Provide the (x, y) coordinate of the cell's center where the given text is located.  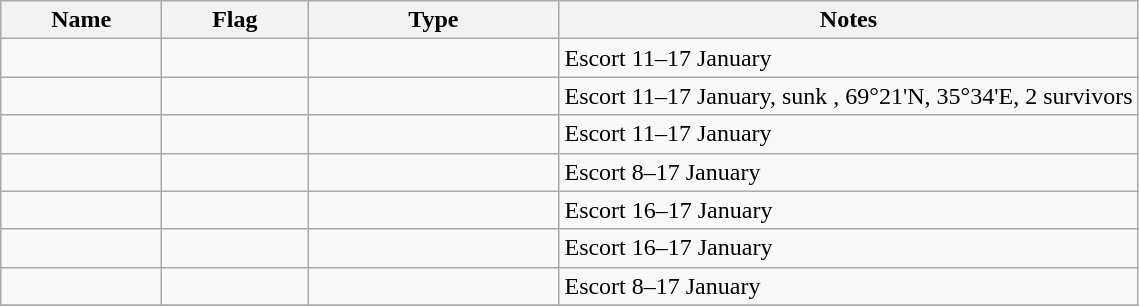
Type (434, 20)
Notes (848, 20)
Name (82, 20)
Flag (235, 20)
Escort 11–17 January, sunk , 69°21'N, 35°34'E, 2 survivors (848, 96)
